From the cell containing the given text, extract its center point as (X, Y) coordinate. 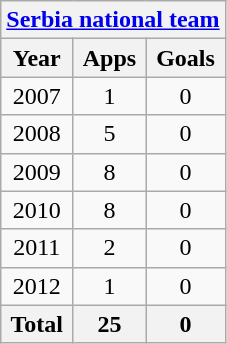
2012 (37, 286)
2010 (37, 210)
2009 (37, 172)
2007 (37, 96)
2 (110, 248)
Year (37, 58)
2008 (37, 134)
25 (110, 324)
2011 (37, 248)
Total (37, 324)
Goals (186, 58)
5 (110, 134)
Apps (110, 58)
Serbia national team (113, 20)
